Output the (X, Y) coordinate of the center of the cell containing the given text.  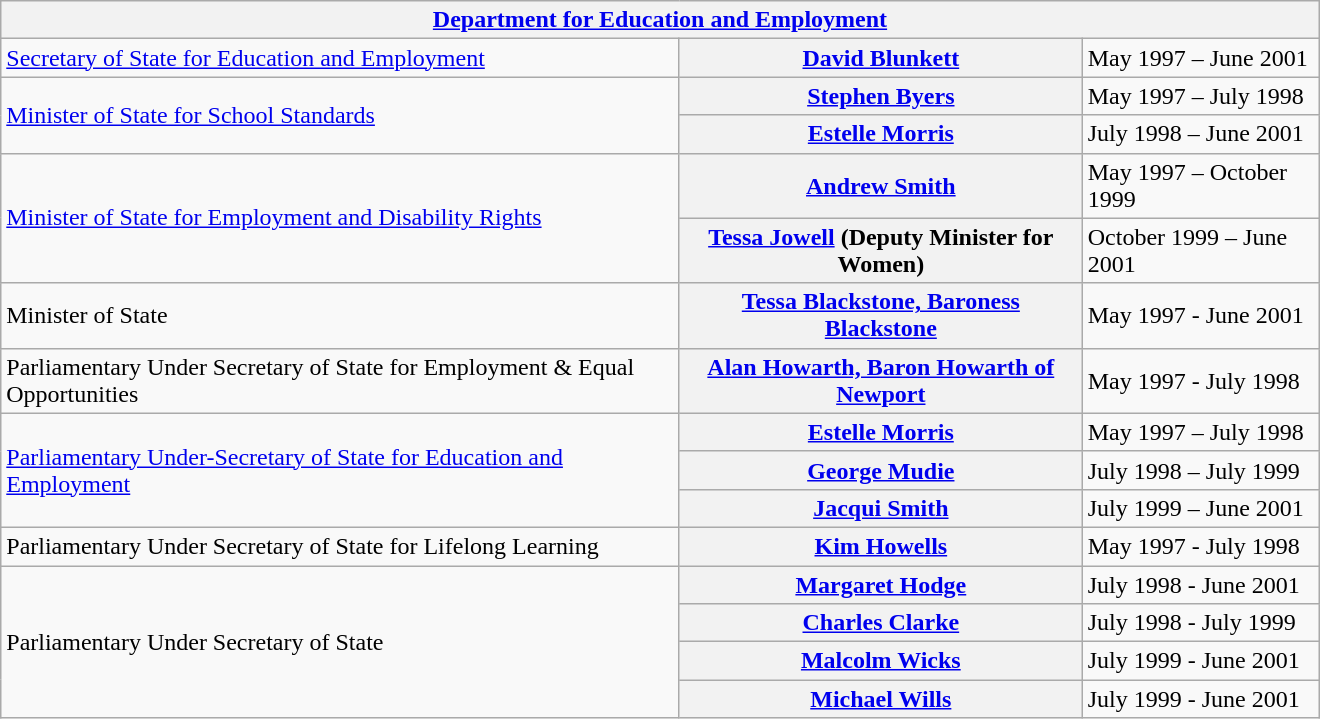
Tessa Jowell (Deputy Minister for Women) (880, 250)
July 1998 - June 2001 (1200, 585)
David Blunkett (880, 58)
Minister of State (340, 316)
Parliamentary Under-Secretary of State for Education and Employment (340, 470)
George Mudie (880, 470)
Kim Howells (880, 546)
July 1998 - July 1999 (1200, 623)
Charles Clarke (880, 623)
Secretary of State for Education and Employment (340, 58)
Tessa Blackstone, Baroness Blackstone (880, 316)
Michael Wills (880, 699)
Parliamentary Under Secretary of State for Lifelong Learning (340, 546)
May 1997 – October 1999 (1200, 186)
Minister of State for Employment and Disability Rights (340, 218)
July 1998 – June 2001 (1200, 134)
Andrew Smith (880, 186)
Parliamentary Under Secretary of State (340, 642)
July 1999 – June 2001 (1200, 508)
May 1997 - June 2001 (1200, 316)
Alan Howarth, Baron Howarth of Newport (880, 380)
Parliamentary Under Secretary of State for Employment & Equal Opportunities (340, 380)
May 1997 – June 2001 (1200, 58)
October 1999 – June 2001 (1200, 250)
Malcolm Wicks (880, 661)
Minister of State for School Standards (340, 115)
Jacqui Smith (880, 508)
Stephen Byers (880, 96)
Margaret Hodge (880, 585)
July 1998 – July 1999 (1200, 470)
Department for Education and Employment (660, 20)
